Return [x, y] of the center of cell containing provided text 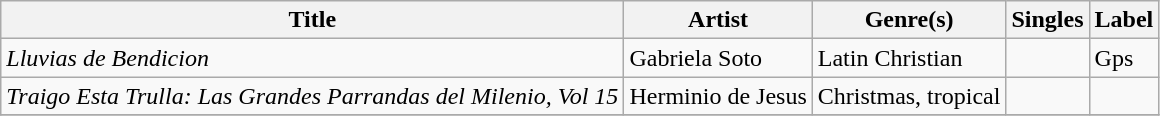
Singles [1048, 20]
Artist [718, 20]
Latin Christian [909, 58]
Label [1124, 20]
Herminio de Jesus [718, 96]
Traigo Esta Trulla: Las Grandes Parrandas del Milenio, Vol 15 [312, 96]
Lluvias de Bendicion [312, 58]
Title [312, 20]
Gabriela Soto [718, 58]
Genre(s) [909, 20]
Christmas, tropical [909, 96]
Gps [1124, 58]
